Detect which cell encompasses the target text, then output its [x, y] center coordinate. 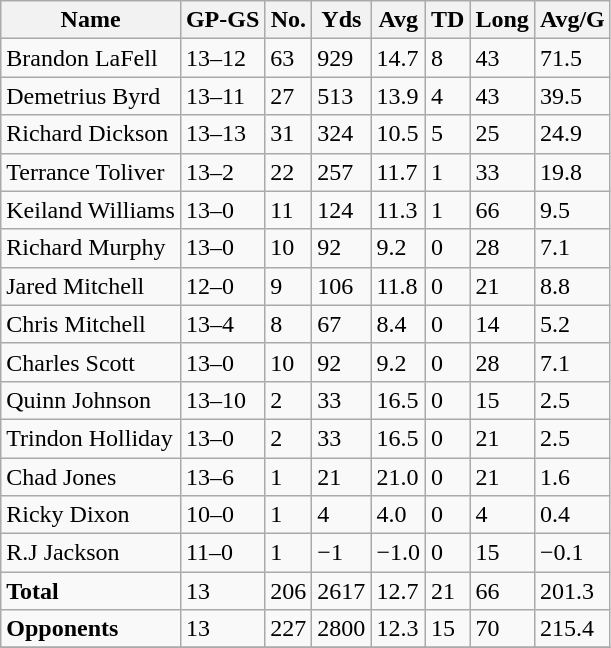
13–13 [222, 134]
0.4 [572, 515]
13–11 [222, 96]
11 [288, 210]
13–12 [222, 58]
201.3 [572, 591]
22 [288, 172]
Terrance Toliver [91, 172]
8.8 [572, 286]
13.9 [398, 96]
11.7 [398, 172]
No. [288, 20]
13–6 [222, 477]
13–2 [222, 172]
Chris Mitchell [91, 324]
−1.0 [398, 553]
106 [342, 286]
8.4 [398, 324]
Trindon Holliday [91, 438]
Ricky Dixon [91, 515]
10–0 [222, 515]
Yds [342, 20]
11–0 [222, 553]
R.J Jackson [91, 553]
Avg/G [572, 20]
13–10 [222, 400]
124 [342, 210]
Richard Murphy [91, 248]
−0.1 [572, 553]
9 [288, 286]
TD [448, 20]
11.8 [398, 286]
Chad Jones [91, 477]
10.5 [398, 134]
70 [502, 629]
5.2 [572, 324]
63 [288, 58]
9.5 [572, 210]
Keiland Williams [91, 210]
31 [288, 134]
Richard Dickson [91, 134]
227 [288, 629]
12–0 [222, 286]
14 [502, 324]
2800 [342, 629]
Long [502, 20]
71.5 [572, 58]
Demetrius Byrd [91, 96]
24.9 [572, 134]
25 [502, 134]
−1 [342, 553]
67 [342, 324]
12.7 [398, 591]
929 [342, 58]
21.0 [398, 477]
27 [288, 96]
Charles Scott [91, 362]
215.4 [572, 629]
Jared Mitchell [91, 286]
4.0 [398, 515]
513 [342, 96]
GP-GS [222, 20]
Total [91, 591]
13–4 [222, 324]
Quinn Johnson [91, 400]
2617 [342, 591]
Brandon LaFell [91, 58]
257 [342, 172]
324 [342, 134]
Opponents [91, 629]
5 [448, 134]
1.6 [572, 477]
11.3 [398, 210]
Avg [398, 20]
206 [288, 591]
Name [91, 20]
19.8 [572, 172]
14.7 [398, 58]
39.5 [572, 96]
12.3 [398, 629]
